Locate the cell with the specified text and output its (x, y) center coordinate. 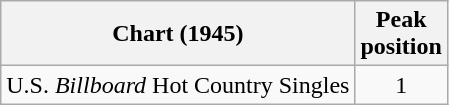
U.S. Billboard Hot Country Singles (178, 85)
Peakposition (401, 34)
Chart (1945) (178, 34)
1 (401, 85)
